Provide the [x, y] coordinate of the cell's center where the given text is located.  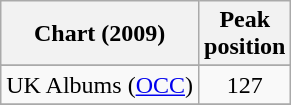
Chart (2009) [100, 34]
UK Albums (OCC) [100, 85]
127 [245, 85]
Peakposition [245, 34]
